Provide the (x, y) coordinate of the cell's center where the given text is located.  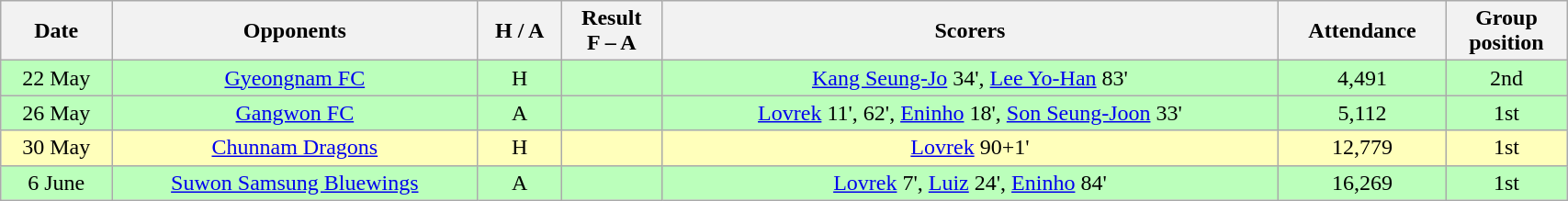
Lovrek 11', 62', Eninho 18', Son Seung-Joon 33' (970, 113)
Kang Seung-Jo 34', Lee Yo-Han 83' (970, 78)
Opponents (295, 31)
H / A (520, 31)
12,779 (1362, 148)
4,491 (1362, 78)
6 June (57, 183)
22 May (57, 78)
Gangwon FC (295, 113)
Lovrek 90+1' (970, 148)
5,112 (1362, 113)
30 May (57, 148)
Date (57, 31)
2nd (1506, 78)
26 May (57, 113)
Lovrek 7', Luiz 24', Eninho 84' (970, 183)
Scorers (970, 31)
Suwon Samsung Bluewings (295, 183)
Groupposition (1506, 31)
Chunnam Dragons (295, 148)
ResultF – A (612, 31)
Attendance (1362, 31)
16,269 (1362, 183)
Gyeongnam FC (295, 78)
